Return [x, y] of the center of cell containing provided text 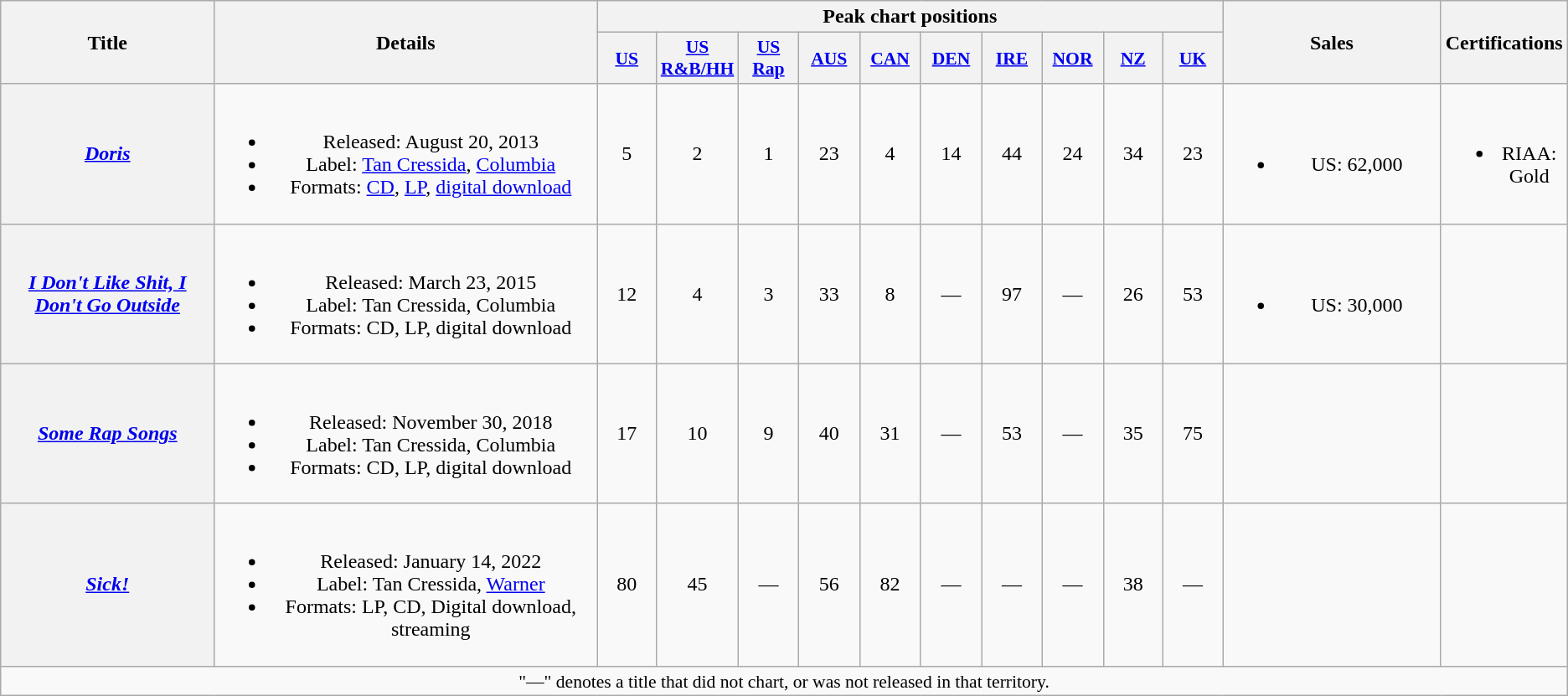
34 [1132, 154]
USR&B/HH [698, 59]
33 [829, 293]
1 [768, 154]
5 [627, 154]
97 [1012, 293]
"—" denotes a title that did not chart, or was not released in that territory. [784, 681]
Released: August 20, 2013Label: Tan Cressida, ColumbiaFormats: CD, LP, digital download [405, 154]
3 [768, 293]
Released: March 23, 2015Label: Tan Cressida, ColumbiaFormats: CD, LP, digital download [405, 293]
24 [1072, 154]
26 [1132, 293]
80 [627, 585]
NOR [1072, 59]
Sales [1332, 42]
82 [890, 585]
8 [890, 293]
Certifications [1504, 42]
38 [1132, 585]
DEN [952, 59]
RIAA: Gold [1504, 154]
75 [1193, 434]
14 [952, 154]
45 [698, 585]
31 [890, 434]
35 [1132, 434]
44 [1012, 154]
UK [1193, 59]
Released: January 14, 2022Label: Tan Cressida, WarnerFormats: LP, CD, Digital download, streaming [405, 585]
IRE [1012, 59]
Doris [107, 154]
56 [829, 585]
9 [768, 434]
US: 30,000 [1332, 293]
Some Rap Songs [107, 434]
2 [698, 154]
17 [627, 434]
AUS [829, 59]
US: 62,000 [1332, 154]
40 [829, 434]
Peak chart positions [910, 17]
NZ [1132, 59]
10 [698, 434]
Released: November 30, 2018Label: Tan Cressida, ColumbiaFormats: CD, LP, digital download [405, 434]
12 [627, 293]
Details [405, 42]
I Don't Like Shit, I Don't Go Outside [107, 293]
Title [107, 42]
US [627, 59]
Sick! [107, 585]
USRap [768, 59]
CAN [890, 59]
